Find where the given text appears and provide that cell's center as (X, Y) coordinate. 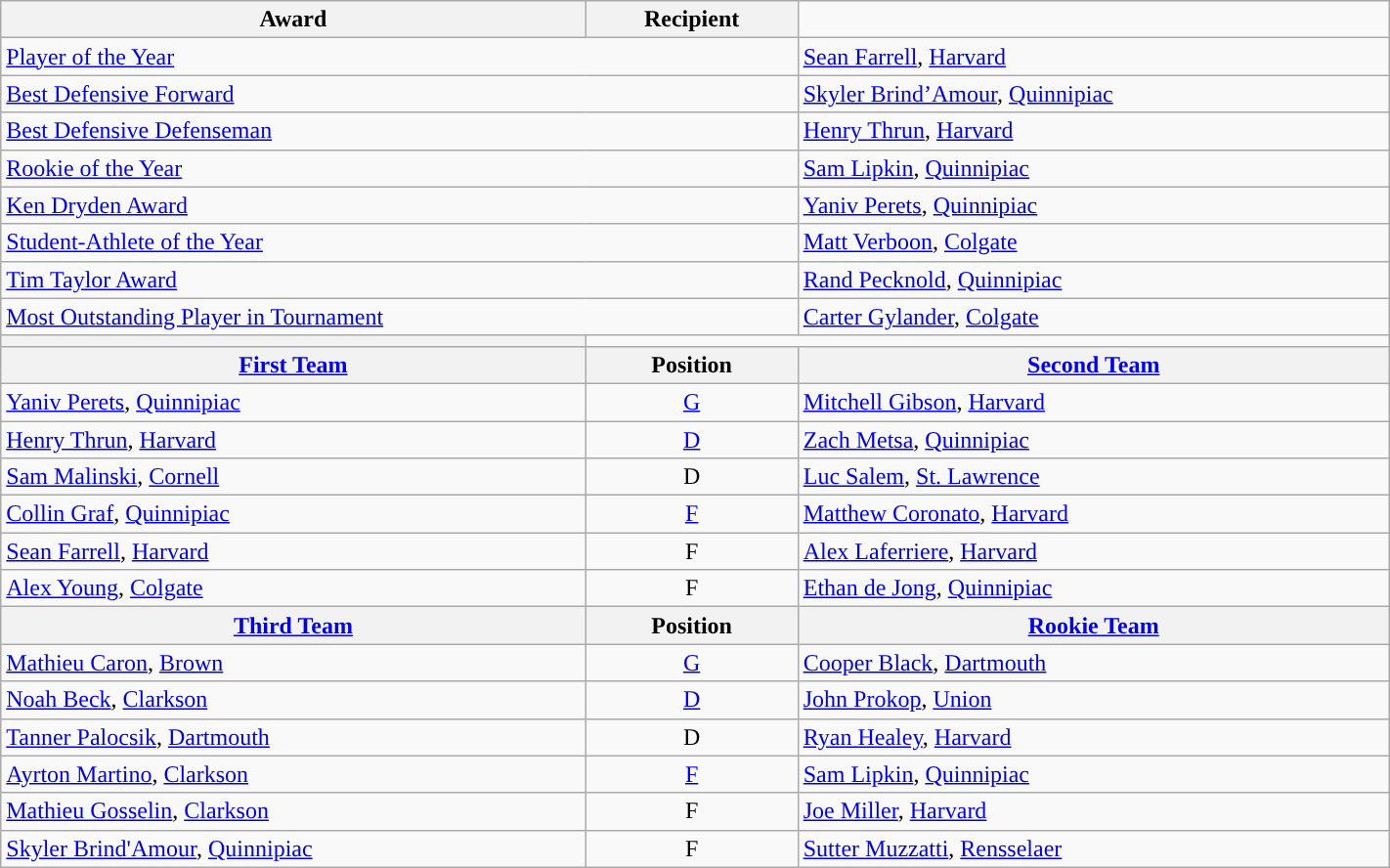
Player of the Year (399, 57)
Best Defensive Forward (399, 94)
Tanner Palocsik, Dartmouth (293, 737)
Rookie of the Year (399, 168)
Joe Miller, Harvard (1093, 811)
Skyler Brind’Amour, Quinnipiac (1093, 94)
Rand Pecknold, Quinnipiac (1093, 280)
Ayrton Martino, Clarkson (293, 774)
John Prokop, Union (1093, 700)
Ethan de Jong, Quinnipiac (1093, 588)
Third Team (293, 626)
Rookie Team (1093, 626)
Sutter Muzzatti, Rensselaer (1093, 848)
Best Defensive Defenseman (399, 131)
Recipient (692, 20)
Skyler Brind'Amour, Quinnipiac (293, 848)
Luc Salem, St. Lawrence (1093, 477)
First Team (293, 365)
Sam Malinski, Cornell (293, 477)
Matt Verboon, Colgate (1093, 242)
Most Outstanding Player in Tournament (399, 317)
Award (293, 20)
Zach Metsa, Quinnipiac (1093, 439)
Student-Athlete of the Year (399, 242)
Mathieu Gosselin, Clarkson (293, 811)
Noah Beck, Clarkson (293, 700)
Alex Laferriere, Harvard (1093, 551)
Carter Gylander, Colgate (1093, 317)
Collin Graf, Quinnipiac (293, 514)
Mitchell Gibson, Harvard (1093, 402)
Ryan Healey, Harvard (1093, 737)
Cooper Black, Dartmouth (1093, 663)
Second Team (1093, 365)
Tim Taylor Award (399, 280)
Mathieu Caron, Brown (293, 663)
Ken Dryden Award (399, 205)
Alex Young, Colgate (293, 588)
Matthew Coronato, Harvard (1093, 514)
